Find where the given text appears and provide that cell's center as (x, y) coordinate. 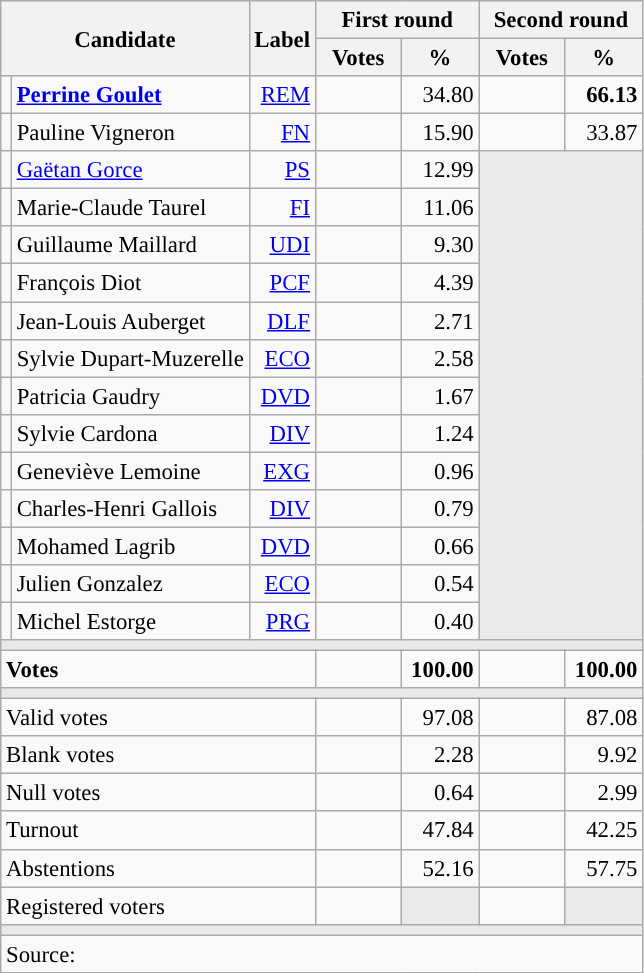
Mohamed Lagrib (130, 546)
9.92 (604, 755)
0.96 (440, 471)
34.80 (440, 95)
Perrine Goulet (130, 95)
Marie-Claude Taurel (130, 208)
UDI (282, 245)
Source: (322, 954)
PS (282, 170)
0.40 (440, 621)
0.66 (440, 546)
4.39 (440, 283)
Candidate (125, 38)
47.84 (440, 831)
Pauline Vigneron (130, 133)
2.58 (440, 358)
Valid votes (158, 718)
François Diot (130, 283)
Registered voters (158, 906)
Turnout (158, 831)
52.16 (440, 868)
11.06 (440, 208)
57.75 (604, 868)
33.87 (604, 133)
DLF (282, 321)
0.54 (440, 584)
REM (282, 95)
Null votes (158, 793)
0.64 (440, 793)
Jean-Louis Auberget (130, 321)
87.08 (604, 718)
Michel Estorge (130, 621)
0.79 (440, 509)
Geneviève Lemoine (130, 471)
Sylvie Cardona (130, 433)
2.71 (440, 321)
Label (282, 38)
42.25 (604, 831)
Second round (561, 20)
Sylvie Dupart-Muzerelle (130, 358)
12.99 (440, 170)
Gaëtan Gorce (130, 170)
66.13 (604, 95)
1.24 (440, 433)
Guillaume Maillard (130, 245)
1.67 (440, 396)
FI (282, 208)
15.90 (440, 133)
Abstentions (158, 868)
First round (397, 20)
97.08 (440, 718)
9.30 (440, 245)
PRG (282, 621)
EXG (282, 471)
PCF (282, 283)
2.99 (604, 793)
FN (282, 133)
Patricia Gaudry (130, 396)
Blank votes (158, 755)
Charles-Henri Gallois (130, 509)
2.28 (440, 755)
Julien Gonzalez (130, 584)
